Scan for the cell matching the given text and deliver its (X, Y) coordinate at center. 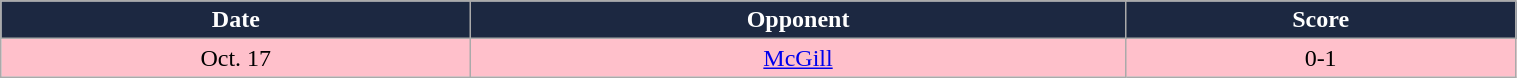
0-1 (1320, 58)
Date (236, 20)
McGill (798, 58)
Opponent (798, 20)
Oct. 17 (236, 58)
Score (1320, 20)
